For the text-containing cell, return its midpoint in [x, y] coordinate format. 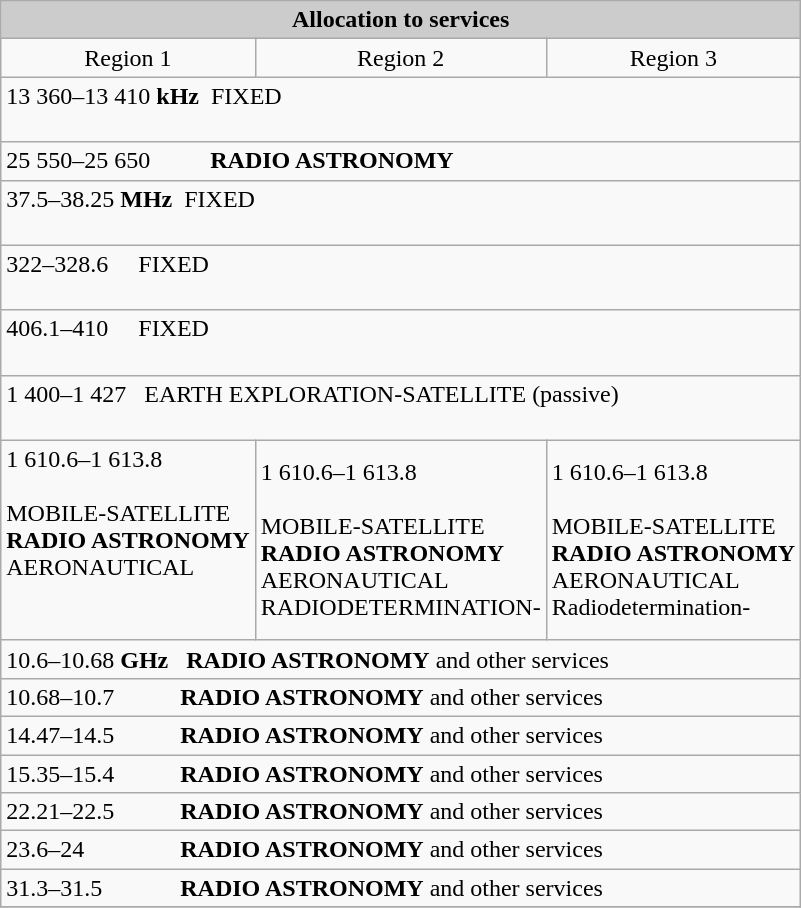
Region 1 [128, 58]
10.6–10.68 GHz RADIO ASTRONOMY and other services [401, 659]
1 610.6–1 613.8MOBILE-SATELLITE RADIO ASTRONOMY AERONAUTICAL Radiodetermination- [673, 540]
22.21–22.5 RADIO ASTRONOMY and other services [401, 812]
14.47–14.5 RADIO ASTRONOMY and other services [401, 735]
23.6–24 RADIO ASTRONOMY and other services [401, 850]
1 610.6–1 613.8MOBILE-SATELLITE RADIO ASTRONOMYAERONAUTICAL [128, 540]
406.1–410 FIXED [401, 342]
Region 3 [673, 58]
31.3–31.5 RADIO ASTRONOMY and other services [401, 888]
13 360–13 410 kHz FIXED [401, 110]
15.35–15.4 RADIO ASTRONOMY and other services [401, 773]
25 550–25 650 RADIO ASTRONOMY [401, 161]
10.68–10.7 RADIO ASTRONOMY and other services [401, 697]
Allocation to services [401, 20]
322–328.6 FIXED [401, 278]
1 400–1 427 EARTH EXPLORATION-SATELLITE (passive) [401, 408]
Region 2 [400, 58]
1 610.6–1 613.8MOBILE-SATELLITE RADIO ASTRONOMY AERONAUTICAL RADIODETERMINATION- [400, 540]
37.5–38.25 MHz FIXED [401, 212]
